Detect which cell encompasses the target text, then output its [X, Y] center coordinate. 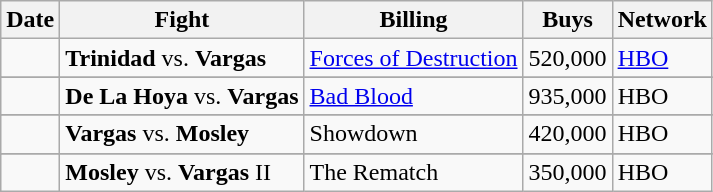
Date [30, 20]
The Rematch [414, 172]
Trinidad vs. Vargas [182, 58]
De La Hoya vs. Vargas [182, 96]
Buys [568, 20]
Vargas vs. Mosley [182, 134]
Network [662, 20]
Billing [414, 20]
Mosley vs. Vargas II [182, 172]
520,000 [568, 58]
Fight [182, 20]
Forces of Destruction [414, 58]
935,000 [568, 96]
Bad Blood [414, 96]
420,000 [568, 134]
350,000 [568, 172]
Showdown [414, 134]
